Output the [x, y] coordinate of the center of the cell containing the given text.  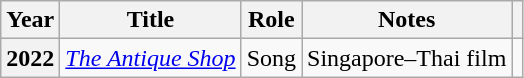
Song [271, 58]
Notes [407, 20]
Year [30, 20]
Singapore–Thai film [407, 58]
Role [271, 20]
2022 [30, 58]
The Antique Shop [150, 58]
Title [150, 20]
